Determine the (X, Y) coordinate at the center of the cell enclosing the given text.  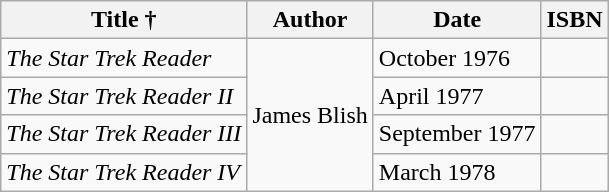
Author (310, 20)
ISBN (574, 20)
James Blish (310, 115)
The Star Trek Reader II (124, 96)
September 1977 (457, 134)
The Star Trek Reader IV (124, 172)
The Star Trek Reader (124, 58)
The Star Trek Reader III (124, 134)
April 1977 (457, 96)
Title † (124, 20)
March 1978 (457, 172)
Date (457, 20)
October 1976 (457, 58)
